Search for the cell housing the specified text and yield its (X, Y) center coordinate. 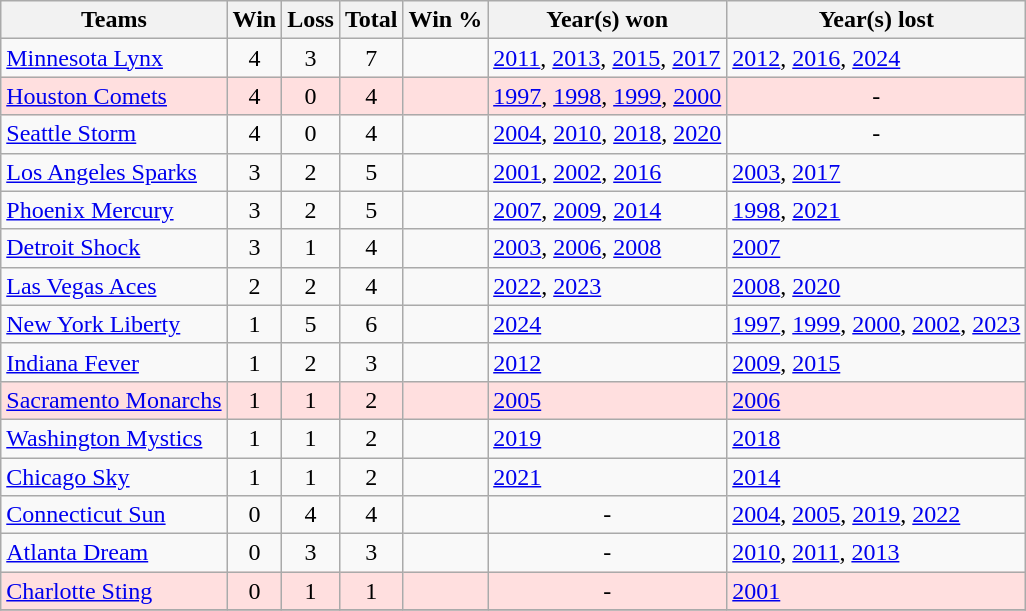
7 (371, 58)
Los Angeles Sparks (114, 172)
2001, 2002, 2016 (608, 172)
Indiana Fever (114, 362)
2009, 2015 (876, 362)
2007 (876, 248)
Phoenix Mercury (114, 210)
Las Vegas Aces (114, 286)
2024 (608, 324)
2004, 2005, 2019, 2022 (876, 515)
2014 (876, 477)
1997, 1998, 1999, 2000 (608, 96)
2006 (876, 400)
Atlanta Dream (114, 553)
2010, 2011, 2013 (876, 553)
2005 (608, 400)
Year(s) lost (876, 20)
Loss (311, 20)
2022, 2023 (608, 286)
Charlotte Sting (114, 591)
2001 (876, 591)
Win % (446, 20)
2019 (608, 438)
Total (371, 20)
Sacramento Monarchs (114, 400)
Seattle Storm (114, 134)
2011, 2013, 2015, 2017 (608, 58)
2008, 2020 (876, 286)
2012 (608, 362)
1997, 1999, 2000, 2002, 2023 (876, 324)
2018 (876, 438)
Detroit Shock (114, 248)
Win (254, 20)
1998, 2021 (876, 210)
2021 (608, 477)
Washington Mystics (114, 438)
New York Liberty (114, 324)
Chicago Sky (114, 477)
2003, 2017 (876, 172)
Minnesota Lynx (114, 58)
2012, 2016, 2024 (876, 58)
Connecticut Sun (114, 515)
Year(s) won (608, 20)
Houston Comets (114, 96)
2007, 2009, 2014 (608, 210)
6 (371, 324)
2003, 2006, 2008 (608, 248)
2004, 2010, 2018, 2020 (608, 134)
Teams (114, 20)
